Search for the cell housing the specified text and yield its [X, Y] center coordinate. 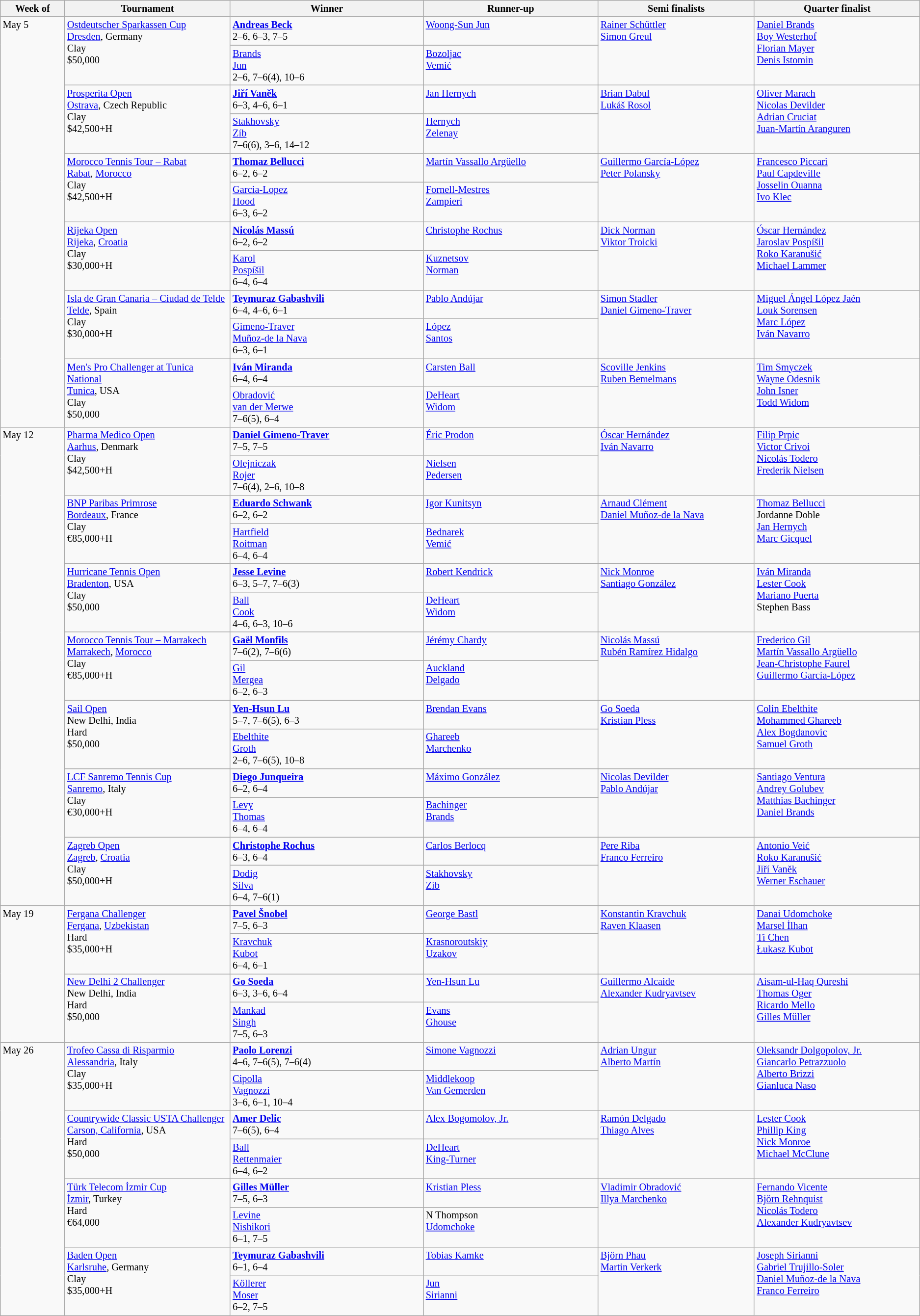
Ramón Delgado Thiago Alves [676, 1144]
Go Soeda Kristian Pless [676, 734]
Diego Junqueira6–2, 6–4 [327, 783]
Iván Miranda6–4, 6–4 [327, 373]
Iván Miranda Lester Cook Mariano Puerta Stephen Bass [837, 598]
Rainer Schüttler Simon Greul [676, 51]
Igor Kunitsyn [511, 509]
Brian Dabul Lukáš Rosol [676, 119]
Máximo González [511, 783]
BNP Paribas Primrose Bordeaux, FranceClay€85,000+H [147, 529]
May 26 [32, 1179]
Gaël Monfils7–6(2), 7–6(6) [327, 646]
Hernych Zelenay [511, 133]
Ball Cook4–6, 6–3, 10–6 [327, 612]
Baden Open Karlsruhe, GermanyClay$35,000+H [147, 1282]
Cipolla Vagnozzi3–6, 6–1, 10–4 [327, 1090]
Teymuraz Gabashvili6–1, 6–4 [327, 1262]
Stakhovsky Zíb7–6(6), 3–6, 14–12 [327, 133]
Jiří Vaněk6–3, 4–6, 6–1 [327, 99]
Ebelthite Groth2–6, 7–6(5), 10–8 [327, 749]
Levine Nishikori6–1, 7–5 [327, 1227]
Krasnoroutskiy Uzakov [511, 954]
Jérémy Chardy [511, 646]
Óscar Hernández Jaroslav Pospíšil Roko Karanušić Michael Lammer [837, 256]
Isla de Gran Canaria – Ciudad de Telde Telde, SpainClay$30,000+H [147, 324]
May 19 [32, 974]
Pere Riba Franco Ferreiro [676, 871]
Pharma Medico Open Aarhus, DenmarkClay$42,500+H [147, 461]
Lester Cook Phillip King Nick Monroe Michael McClune [837, 1144]
Daniel Brands Boy Westerhof Florian Mayer Denis Istomin [837, 51]
Tournament [147, 8]
Levy Thomas6–4, 6–4 [327, 817]
Brands Jun2–6, 7–6(4), 10–6 [327, 65]
Carlos Berlocq [511, 851]
Jesse Levine6–3, 5–7, 7–6(3) [327, 578]
Vladimir Obradović Illya Marchenko [676, 1213]
Fornell-Mestres Zampieri [511, 202]
Guillermo García-López Peter Polansky [676, 187]
Teymuraz Gabashvili6–4, 4–6, 6–1 [327, 304]
Gil Mergea6–2, 6–3 [327, 680]
Ostdeutscher Sparkassen Cup Dresden, GermanyClay$50,000 [147, 51]
Jan Hernych [511, 99]
Nick Monroe Santiago González [676, 598]
Tim Smyczek Wayne Odesnik John Isner Todd Widom [837, 393]
Simon Stadler Daniel Gimeno-Traver [676, 324]
Colin Ebelthite Mohammed Ghareeb Alex Bogdanovic Samuel Groth [837, 734]
Guillermo Alcaide Alexander Kudryavtsev [676, 1008]
Prosperita OpenOstrava, Czech RepublicClay$42,500+H [147, 119]
Pablo Andújar [511, 304]
Oliver Marach Nicolas Devilder Adrian Cruciat Juan-Martín Aranguren [837, 119]
Jun Sirianni [511, 1295]
Bednarek Vemić [511, 544]
Auckland Delgado [511, 680]
Alex Bogomolov, Jr. [511, 1125]
Christophe Rochus6–3, 6–4 [327, 851]
George Bastl [511, 920]
LCF Sanremo Tennis Cup Sanremo, ItalyClay€30,000+H [147, 803]
Mankad Singh7–5, 6–3 [327, 1022]
Filip Prpic Victor Crivoi Nicolás Todero Frederik Nielsen [837, 461]
May 5 [32, 222]
Ghareeb Marchenko [511, 749]
Köllerer Moser6–2, 7–5 [327, 1295]
Joseph Sirianni Gabriel Trujillo-Soler Daniel Muñoz-de la Nava Franco Ferreiro [837, 1282]
Obradović van der Merwe7–6(5), 6–4 [327, 407]
Trofeo Cassa di Risparmio Alessandria, ItalyClay$35,000+H [147, 1077]
Robert Kendrick [511, 578]
Woong-Sun Jun [511, 31]
Francesco Piccari Paul Capdeville Josselin Ouanna Ivo Klec [837, 187]
Dodig Silva6–4, 7–6(1) [327, 885]
Hartfield Roitman6–4, 6–4 [327, 544]
Santiago Ventura Andrey Golubev Matthias Bachinger Daniel Brands [837, 803]
Semi finalists [676, 8]
Garcia-Lopez Hood6–3, 6–2 [327, 202]
Thomaz Bellucci6–2, 6–2 [327, 168]
Christophe Rochus [511, 236]
Eduardo Schwank6–2, 6–2 [327, 509]
Gimeno-Traver Muñoz-de la Nava6–3, 6–1 [327, 339]
Éric Prodon [511, 441]
Ball Rettenmaier6–4, 6–2 [327, 1159]
Sail Open New Delhi, IndiaHard$50,000 [147, 734]
Paolo Lorenzi4–6, 7–6(5), 7–6(4) [327, 1056]
May 12 [32, 666]
Türk Telecom İzmir Cup İzmir, TurkeyHard€64,000 [147, 1213]
Miguel Ángel López Jaén Louk Sorensen Marc López Iván Navarro [837, 324]
Rijeka Open Rijeka, CroatiaClay$30,000+H [147, 256]
Brendan Evans [511, 714]
Fergana Challenger Fergana, UzbekistanHard$35,000+H [147, 939]
Men's Pro Challenger at Tunica National Tunica, USAClay$50,000 [147, 393]
Morocco Tennis Tour – Marrakech Marrakech, MoroccoClay€85,000+H [147, 666]
Kristian Pless [511, 1193]
Evans Ghouse [511, 1022]
Adrian Ungur Alberto Martín [676, 1077]
Scoville Jenkins Ruben Bemelmans [676, 393]
Antonio Veić Roko Karanušić Jiří Vaněk Werner Eschauer [837, 871]
DeHeart King-Turner [511, 1159]
Yen-Hsun Lu5–7, 7–6(5), 6–3 [327, 714]
Quarter finalist [837, 8]
Countrywide Classic USTA Challenger Carson, California, USAHard$50,000 [147, 1144]
Nielsen Pedersen [511, 475]
Danai Udomchoke Marsel İlhan Ti Chen Łukasz Kubot [837, 939]
López Santos [511, 339]
Arnaud Clément Daniel Muñoz-de la Nava [676, 529]
Thomaz Bellucci Jordanne Doble Jan Hernych Marc Gicquel [837, 529]
Björn Phau Martin Verkerk [676, 1282]
Yen-Hsun Lu [511, 988]
Simone Vagnozzi [511, 1056]
Fernando Vicente Björn Rehnquist Nicolás Todero Alexander Kudryavtsev [837, 1213]
Bozoljac Vemić [511, 65]
Andreas Beck2–6, 6–3, 7–5 [327, 31]
Week of [32, 8]
Winner [327, 8]
Oleksandr Dolgopolov, Jr. Giancarlo Petrazzuolo Alberto Brizzi Gianluca Naso [837, 1077]
Aisam-ul-Haq Qureshi Thomas Oger Ricardo Mello Gilles Müller [837, 1008]
Runner-up [511, 8]
Bachinger Brands [511, 817]
New Delhi 2 ChallengerNew Delhi, IndiaHard$50,000 [147, 1008]
Hurricane Tennis Open Bradenton, USAClay$50,000 [147, 598]
Gilles Müller7–5, 6–3 [327, 1193]
Olejniczak Rojer7–6(4), 2–6, 10–8 [327, 475]
Karol Pospíšil6–4, 6–4 [327, 270]
Dick Norman Viktor Troicki [676, 256]
Daniel Gimeno-Traver7–5, 7–5 [327, 441]
Martín Vassallo Argüello [511, 168]
Go Soeda6–3, 3–6, 6–4 [327, 988]
Stakhovsky Zíb [511, 885]
Middlekoop Van Gemerden [511, 1090]
Amer Delic7–6(5), 6–4 [327, 1125]
N Thompson Udomchoke [511, 1227]
Kravchuk Kubot6–4, 6–1 [327, 954]
Morocco Tennis Tour – Rabat Rabat, MoroccoClay$42,500+H [147, 187]
Pavel Šnobel7–5, 6–3 [327, 920]
Carsten Ball [511, 373]
Zagreb Open Zagreb, CroatiaClay$50,000+H [147, 871]
Tobias Kamke [511, 1262]
Nicolas Devilder Pablo Andújar [676, 803]
Konstantin Kravchuk Raven Klaasen [676, 939]
Óscar Hernández Iván Navarro [676, 461]
Kuznetsov Norman [511, 270]
Nicolás Massú Rubén Ramírez Hidalgo [676, 666]
Nicolás Massú6–2, 6–2 [327, 236]
Frederico Gil Martín Vassallo Argüello Jean-Christophe Faurel Guillermo García-López [837, 666]
